Extract the (x, y) coordinate from the center of the cell holding the provided text.  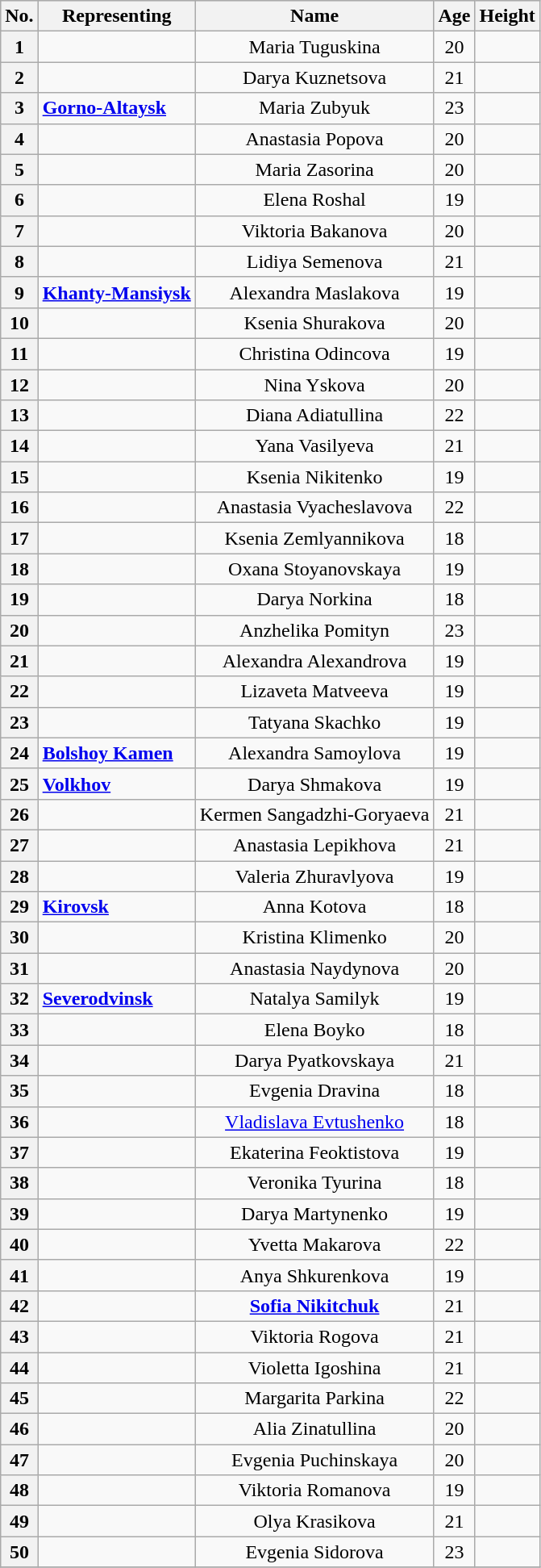
3 (19, 108)
2 (19, 77)
Elena Roshal (314, 200)
Kristina Klimenko (314, 938)
47 (19, 1460)
Anastasia Vyacheslavova (314, 508)
Anastasia Naydynova (314, 968)
5 (19, 169)
Evgenia Dravina (314, 1091)
Lizaveta Matveeva (314, 692)
10 (19, 323)
Viktoria Rogova (314, 1336)
27 (19, 845)
Vladislava Evtushenko (314, 1122)
Alexandra Alexandrova (314, 661)
Yvetta Makarova (314, 1244)
Anya Shkurenkova (314, 1275)
45 (19, 1399)
Age (455, 16)
Evgenia Puchinskaya (314, 1460)
Darya Norkina (314, 600)
39 (19, 1214)
Kirovsk (116, 907)
Alexandra Maslakova (314, 292)
48 (19, 1491)
33 (19, 1030)
Anzhelika Pomityn (314, 630)
Yana Vasilyeva (314, 446)
13 (19, 416)
32 (19, 999)
12 (19, 385)
44 (19, 1368)
Darya Shmakova (314, 784)
Darya Pyatkovskaya (314, 1060)
17 (19, 538)
Lidiya Semenova (314, 261)
Bolshoy Kamen (116, 753)
Ekaterina Feoktistova (314, 1152)
Representing (116, 16)
Maria Zasorina (314, 169)
42 (19, 1306)
29 (19, 907)
Khanty-Mansiysk (116, 292)
15 (19, 477)
Alia Zinatullina (314, 1429)
Darya Kuznetsova (314, 77)
31 (19, 968)
43 (19, 1336)
Darya Martynenko (314, 1214)
Name (314, 16)
Gorno-Altaysk (116, 108)
Diana Adiatullina (314, 416)
Ksenia Zemlyannikova (314, 538)
Tatyana Skachko (314, 722)
Anastasia Popova (314, 139)
Viktoria Romanova (314, 1491)
25 (19, 784)
Margarita Parkina (314, 1399)
Maria Tuguskina (314, 47)
No. (19, 16)
Viktoria Bakanova (314, 231)
Natalya Samilyk (314, 999)
35 (19, 1091)
7 (19, 231)
Nina Yskova (314, 385)
Kermen Sangadzhi-Goryaeva (314, 814)
Anna Kotova (314, 907)
38 (19, 1183)
37 (19, 1152)
34 (19, 1060)
49 (19, 1521)
14 (19, 446)
41 (19, 1275)
24 (19, 753)
36 (19, 1122)
Severodvinsk (116, 999)
Valeria Zhuravlyova (314, 876)
6 (19, 200)
8 (19, 261)
Anastasia Lepikhova (314, 845)
16 (19, 508)
Ksenia Shurakova (314, 323)
Volkhov (116, 784)
Violetta Igoshina (314, 1368)
11 (19, 353)
4 (19, 139)
40 (19, 1244)
Oxana Stoyanovskaya (314, 569)
Alexandra Samoylova (314, 753)
Elena Boyko (314, 1030)
1 (19, 47)
Ksenia Nikitenko (314, 477)
50 (19, 1552)
Maria Zubyuk (314, 108)
Evgenia Sidorova (314, 1552)
Height (507, 16)
Sofia Nikitchuk (314, 1306)
9 (19, 292)
46 (19, 1429)
Christina Odincova (314, 353)
Olya Krasikova (314, 1521)
Veronika Tyurina (314, 1183)
28 (19, 876)
26 (19, 814)
30 (19, 938)
